Pinpoint the cell where the given text exists, returning its (X, Y) midpoint coordinate. 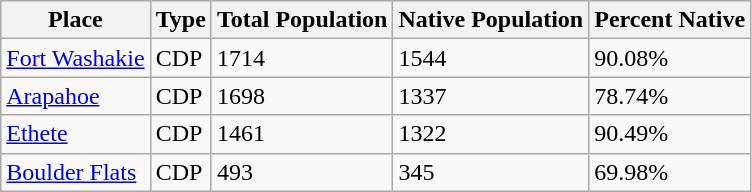
Percent Native (670, 20)
1322 (491, 134)
78.74% (670, 96)
Arapahoe (76, 96)
Type (180, 20)
Native Population (491, 20)
69.98% (670, 172)
1544 (491, 58)
345 (491, 172)
493 (302, 172)
90.49% (670, 134)
Total Population (302, 20)
1461 (302, 134)
1714 (302, 58)
Fort Washakie (76, 58)
Place (76, 20)
Ethete (76, 134)
1698 (302, 96)
1337 (491, 96)
Boulder Flats (76, 172)
90.08% (670, 58)
